Search for the cell housing the specified text and yield its [X, Y] center coordinate. 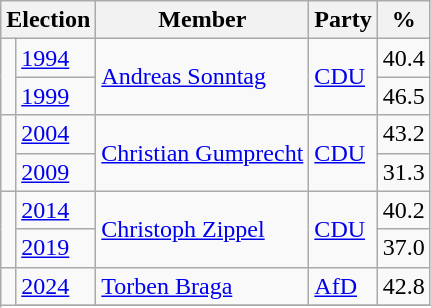
Christoph Zippel [202, 229]
43.2 [404, 134]
2004 [56, 134]
1994 [56, 58]
40.2 [404, 210]
2024 [56, 286]
2009 [56, 172]
46.5 [404, 96]
AfD [343, 286]
2014 [56, 210]
Party [343, 20]
31.3 [404, 172]
42.8 [404, 286]
Andreas Sonntag [202, 77]
Member [202, 20]
2019 [56, 248]
% [404, 20]
37.0 [404, 248]
1999 [56, 96]
Christian Gumprecht [202, 153]
Torben Braga [202, 286]
Election [48, 20]
40.4 [404, 58]
